For the text-containing cell, return its midpoint in [x, y] coordinate format. 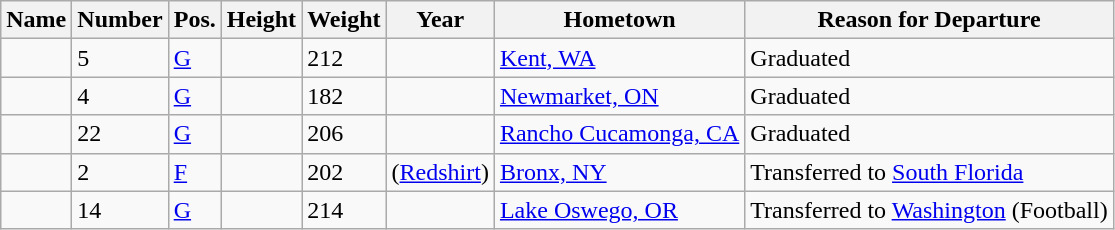
Height [261, 20]
Number [120, 20]
Kent, WA [619, 58]
Name [36, 20]
4 [120, 96]
22 [120, 134]
Transferred to South Florida [929, 172]
Pos. [194, 20]
214 [344, 210]
Weight [344, 20]
Hometown [619, 20]
(Redshirt) [440, 172]
212 [344, 58]
Bronx, NY [619, 172]
Transferred to Washington (Football) [929, 210]
5 [120, 58]
202 [344, 172]
206 [344, 134]
Newmarket, ON [619, 96]
Lake Oswego, OR [619, 210]
Year [440, 20]
2 [120, 172]
Reason for Departure [929, 20]
F [194, 172]
14 [120, 210]
182 [344, 96]
Rancho Cucamonga, CA [619, 134]
